Identify which cell holds the provided text, then report its (x, y) central coordinate. 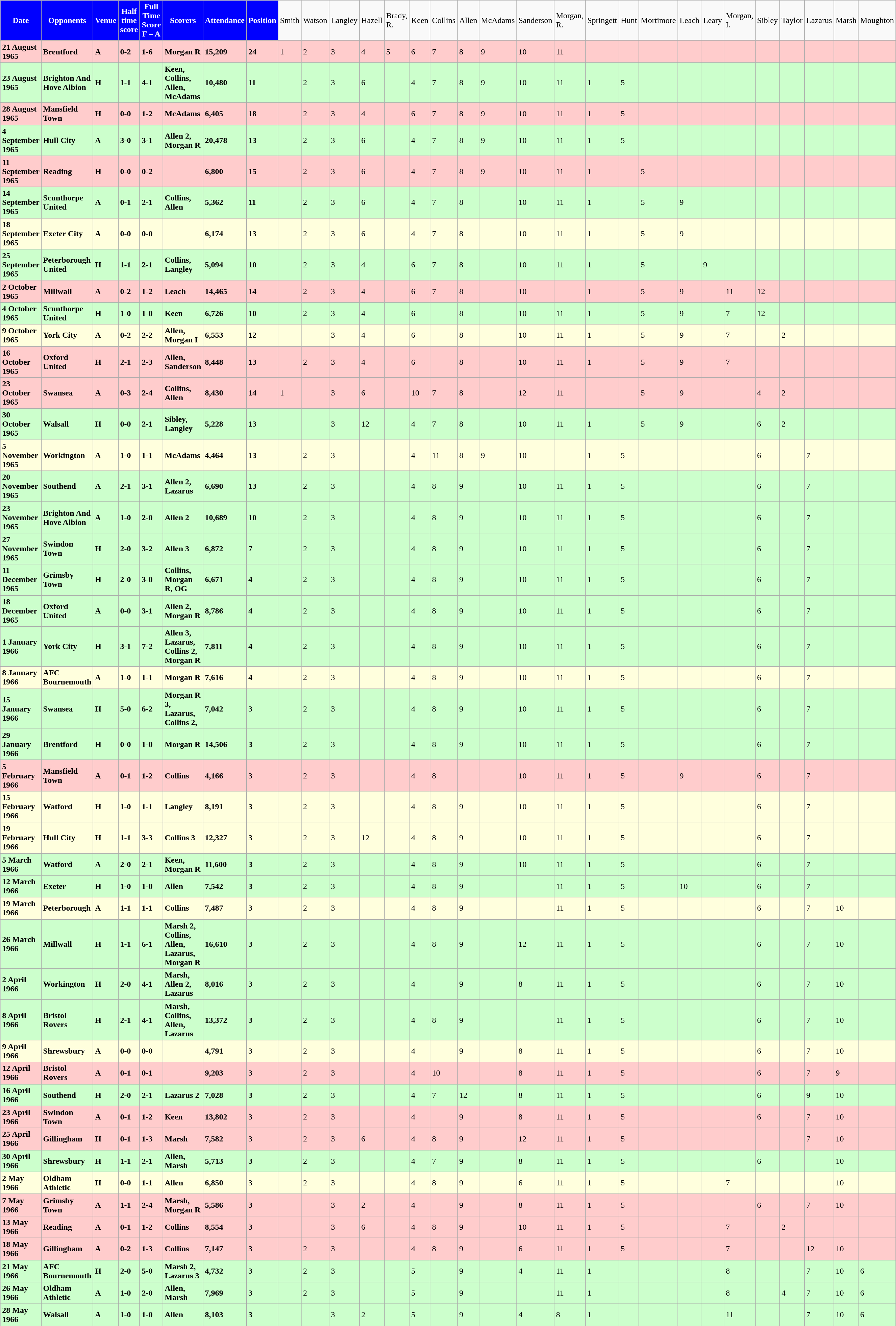
18 December 1965 (21, 611)
24 (262, 51)
29 January 1966 (21, 744)
6,800 (225, 171)
7,582 (225, 1139)
2-2 (151, 335)
4,464 (225, 455)
5,362 (225, 202)
Marsh, Morgan R (183, 1205)
26 May 1966 (21, 1293)
20,478 (225, 140)
7,542 (225, 886)
8,448 (225, 362)
Exeter City (67, 234)
Position (262, 20)
5 November 1965 (21, 455)
12 March 1966 (21, 886)
Sanderson (535, 20)
10,480 (225, 82)
19 February 1966 (21, 838)
8,191 (225, 806)
28 May 1966 (21, 1315)
7,487 (225, 909)
6,405 (225, 114)
6,690 (225, 486)
11,600 (225, 864)
Sibley (767, 20)
Lazarus 2 (183, 1095)
8,430 (225, 393)
Marsh 2, Collins, Allen, Lazarus, Morgan R (183, 944)
8 January 1966 (21, 677)
Leary (713, 20)
1-6 (151, 51)
26 March 1966 (21, 944)
14 September 1965 (21, 202)
6,553 (225, 335)
Sibley, Langley (183, 424)
1 January 1966 (21, 646)
4,732 (225, 1271)
28 August 1965 (21, 114)
7,616 (225, 677)
Peterborough (67, 909)
25 September 1965 (21, 265)
18 May 1966 (21, 1249)
Full Time ScoreF – A (151, 20)
20 November 1965 (21, 486)
Opponents (67, 20)
Allen 3 (183, 549)
2 April 1966 (21, 984)
8,786 (225, 611)
6,850 (225, 1183)
Attendance (225, 20)
Half time score (129, 20)
Allen 2 (183, 517)
15 (262, 171)
4,791 (225, 1051)
Date (21, 20)
Taylor (792, 20)
Scorers (183, 20)
6,726 (225, 313)
7,969 (225, 1293)
4,166 (225, 775)
8,103 (225, 1315)
16 October 1965 (21, 362)
Marsh 2, Lazarus 3 (183, 1271)
6,671 (225, 580)
Keen, Morgan R (183, 864)
15,209 (225, 51)
Collins, Morgan R, OG (183, 580)
21 August 1965 (21, 51)
Smith (290, 20)
Allen 3, Lazarus, Collins 2, Morgan R (183, 646)
18 September 1965 (21, 234)
23 August 1965 (21, 82)
5 February 1966 (21, 775)
13 May 1966 (21, 1227)
5 March 1966 (21, 864)
Morgan, I. (740, 20)
18 (262, 114)
5,094 (225, 265)
2-3 (151, 362)
Brady, R. (397, 20)
19 March 1966 (21, 909)
Watson (315, 20)
3-3 (151, 838)
6-2 (151, 708)
6,174 (225, 234)
5,228 (225, 424)
Venue (106, 20)
13,372 (225, 1020)
Allen, Sanderson (183, 362)
Marsh, Collins, Allen, Lazarus (183, 1020)
23 November 1965 (21, 517)
Hunt (629, 20)
4 September 1965 (21, 140)
0-3 (129, 393)
14,465 (225, 291)
9,203 (225, 1073)
Moughton (877, 20)
7 May 1966 (21, 1205)
Allen, Morgan I (183, 335)
15 January 1966 (21, 708)
21 May 1966 (21, 1271)
15 February 1966 (21, 806)
9 April 1966 (21, 1051)
7-2 (151, 646)
Peterborough United (67, 265)
30 October 1965 (21, 424)
7,147 (225, 1249)
11 December 1965 (21, 580)
2 May 1966 (21, 1183)
Collins, Langley (183, 265)
12 April 1966 (21, 1073)
7,042 (225, 708)
5,586 (225, 1205)
6-1 (151, 944)
16,610 (225, 944)
7,028 (225, 1095)
Marsh, Allen 2, Lazarus (183, 984)
11 September 1965 (21, 171)
Mortimore (658, 20)
Hazell (372, 20)
23 October 1965 (21, 393)
9 October 1965 (21, 335)
Lazarus (819, 20)
8,016 (225, 984)
12,327 (225, 838)
25 April 1966 (21, 1139)
23 April 1966 (21, 1117)
13,802 (225, 1117)
3-2 (151, 549)
Morgan R 3, Lazarus, Collins 2, (183, 708)
2 October 1965 (21, 291)
14,506 (225, 744)
Exeter (67, 886)
8,554 (225, 1227)
30 April 1966 (21, 1161)
5,713 (225, 1161)
7,811 (225, 646)
27 November 1965 (21, 549)
Morgan, R. (570, 20)
8 April 1966 (21, 1020)
16 April 1966 (21, 1095)
Allen 2, Lazarus (183, 486)
Keen, Collins, Allen, McAdams (183, 82)
6,872 (225, 549)
4 October 1965 (21, 313)
Springett (602, 20)
10,689 (225, 517)
Collins 3 (183, 838)
